Return (X, Y) of the center of cell containing provided text 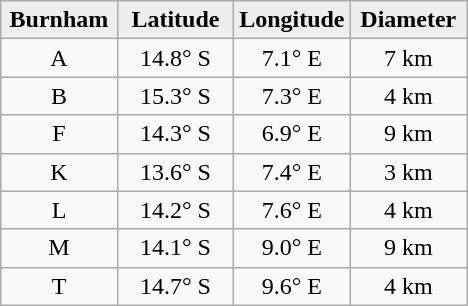
14.8° S (175, 58)
7.6° E (292, 210)
9.0° E (292, 248)
B (59, 96)
7.4° E (292, 172)
M (59, 248)
9.6° E (292, 286)
6.9° E (292, 134)
Diameter (408, 20)
7.1° E (292, 58)
Longitude (292, 20)
14.2° S (175, 210)
14.7° S (175, 286)
15.3° S (175, 96)
14.1° S (175, 248)
K (59, 172)
7 km (408, 58)
Latitude (175, 20)
F (59, 134)
7.3° E (292, 96)
A (59, 58)
13.6° S (175, 172)
L (59, 210)
14.3° S (175, 134)
3 km (408, 172)
T (59, 286)
Burnham (59, 20)
